Extract the [x, y] coordinate from the center of the cell holding the provided text.  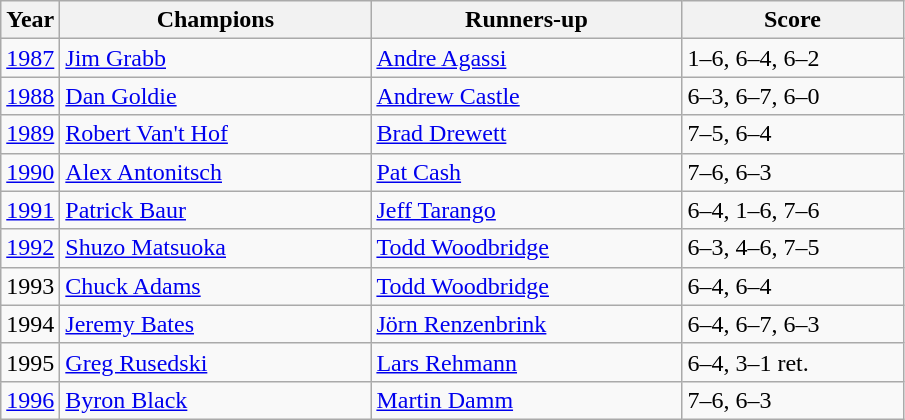
1991 [30, 210]
6–4, 6–7, 6–3 [792, 324]
Andre Agassi [526, 58]
Robert Van't Hof [216, 134]
1–6, 6–4, 6–2 [792, 58]
Martin Damm [526, 400]
Runners-up [526, 20]
Jim Grabb [216, 58]
Pat Cash [526, 172]
Dan Goldie [216, 96]
6–3, 6–7, 6–0 [792, 96]
1987 [30, 58]
Shuzo Matsuoka [216, 248]
Brad Drewett [526, 134]
7–5, 6–4 [792, 134]
6–4, 3–1 ret. [792, 362]
6–4, 6–4 [792, 286]
6–3, 4–6, 7–5 [792, 248]
6–4, 1–6, 7–6 [792, 210]
Jörn Renzenbrink [526, 324]
Andrew Castle [526, 96]
Score [792, 20]
Chuck Adams [216, 286]
Byron Black [216, 400]
1996 [30, 400]
Patrick Baur [216, 210]
Jeff Tarango [526, 210]
Champions [216, 20]
1988 [30, 96]
Alex Antonitsch [216, 172]
Lars Rehmann [526, 362]
1993 [30, 286]
Year [30, 20]
1994 [30, 324]
1989 [30, 134]
1990 [30, 172]
1992 [30, 248]
Greg Rusedski [216, 362]
Jeremy Bates [216, 324]
1995 [30, 362]
